For the text-containing cell, return its midpoint in [X, Y] coordinate format. 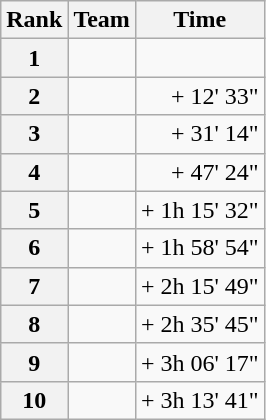
+ 12' 33" [200, 96]
+ 47' 24" [200, 172]
5 [34, 210]
Rank [34, 20]
8 [34, 324]
6 [34, 248]
+ 3h 13' 41" [200, 400]
3 [34, 134]
+ 2h 35' 45" [200, 324]
+ 2h 15' 49" [200, 286]
+ 31' 14" [200, 134]
+ 3h 06' 17" [200, 362]
9 [34, 362]
10 [34, 400]
2 [34, 96]
1 [34, 58]
7 [34, 286]
+ 1h 15' 32" [200, 210]
Time [200, 20]
+ 1h 58' 54" [200, 248]
4 [34, 172]
Team [102, 20]
